Detect which cell encompasses the target text, then output its (X, Y) center coordinate. 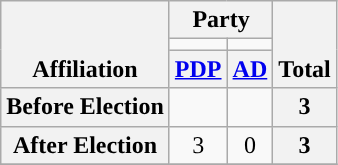
Affiliation (86, 44)
0 (250, 145)
Before Election (86, 107)
Total (305, 44)
AD (250, 69)
After Election (86, 145)
PDP (198, 69)
Party (220, 20)
